Extract the [x, y] coordinate from the center of the cell holding the provided text.  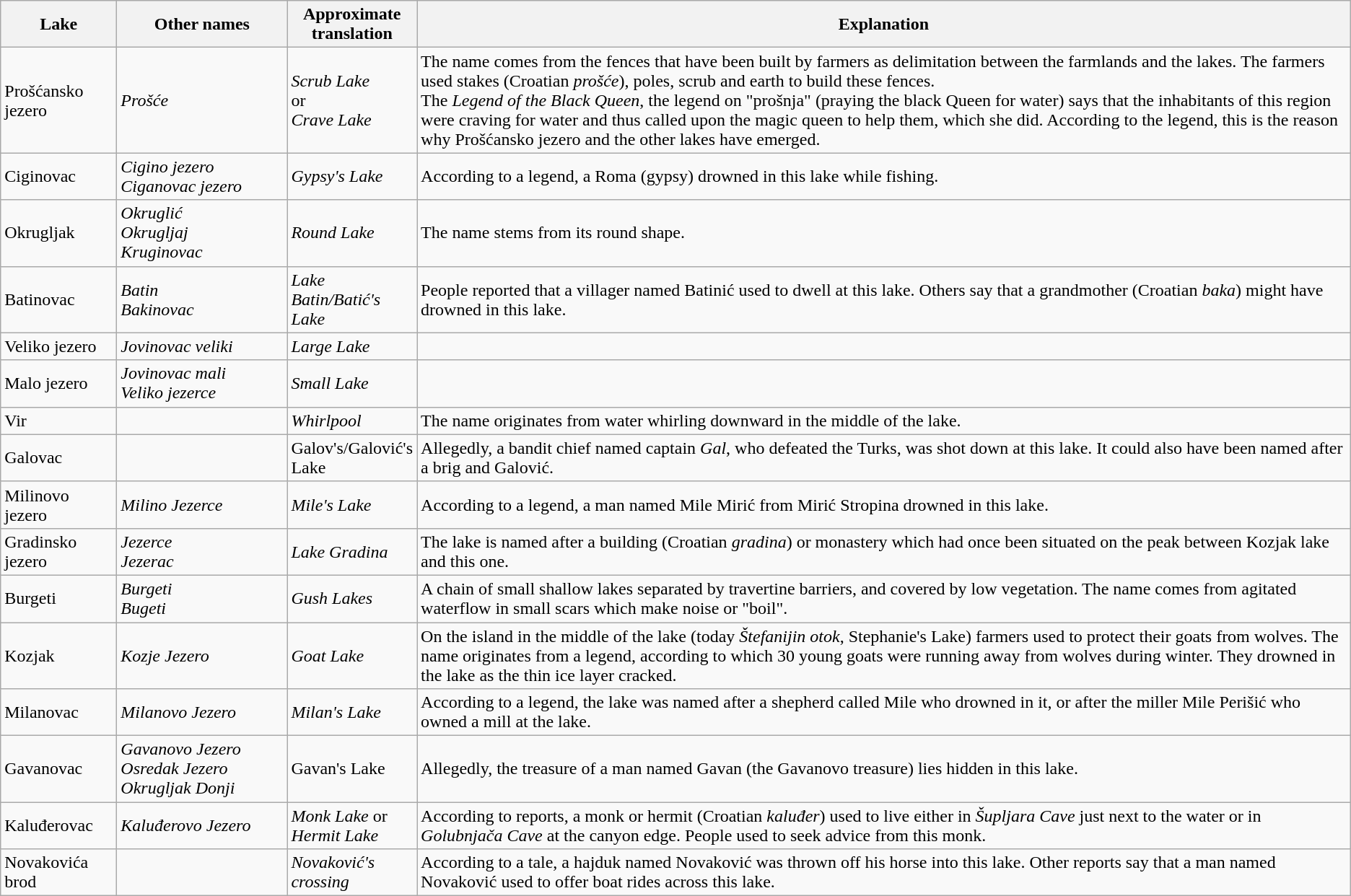
Batinovac [59, 299]
Scrub LakeorCrave Lake [352, 100]
BurgetiBugeti [202, 599]
The lake is named after a building (Croatian gradina) or monastery which had once been situated on the peak between Kozjak lake and this one. [884, 551]
Galovac [59, 457]
Round Lake [352, 233]
Veliko jezero [59, 346]
According to a legend, a man named Mile Mirić from Mirić Stropina drowned in this lake. [884, 505]
Malo jezero [59, 384]
Whirlpool [352, 421]
Kozjak [59, 655]
Gush Lakes [352, 599]
JezerceJezerac [202, 551]
Mile's Lake [352, 505]
Novakovića brod [59, 873]
Milino Jezerce [202, 505]
Ciginovac [59, 176]
Prošće [202, 100]
OkruglićOkrugljajKruginovac [202, 233]
Kaluđerovo Jezero [202, 825]
Jovinovac maliVeliko jezerce [202, 384]
Milanovo Jezero [202, 713]
Burgeti [59, 599]
The name stems from its round shape. [884, 233]
Lake Batin/Batić's Lake [352, 299]
Gypsy's Lake [352, 176]
Allegedly, the treasure of a man named Gavan (the Gavanovo treasure) lies hidden in this lake. [884, 769]
The name originates from water whirling downward in the middle of the lake. [884, 421]
Kaluđerovac [59, 825]
Approximate translation [352, 25]
Cigino jezeroCiganovac jezero [202, 176]
Large Lake [352, 346]
According to a legend, a Roma (gypsy) drowned in this lake while fishing. [884, 176]
Galov's/Galović's Lake [352, 457]
Milinovo jezero [59, 505]
Kozje Jezero [202, 655]
Goat Lake [352, 655]
Other names [202, 25]
Explanation [884, 25]
Small Lake [352, 384]
Gavanovac [59, 769]
Vir [59, 421]
Gradinsko jezero [59, 551]
Jovinovac veliki [202, 346]
Gavan's Lake [352, 769]
Monk Lake or Hermit Lake [352, 825]
Novaković's crossing [352, 873]
Okrugljak [59, 233]
Milanovac [59, 713]
Prošćansko jezero [59, 100]
Gavanovo JezeroOsredak JezeroOkrugljak Donji [202, 769]
BatinBakinovac [202, 299]
Lake Gradina [352, 551]
Milan's Lake [352, 713]
Lake [59, 25]
